Provide the (x, y) coordinate of the cell's center where the given text is located.  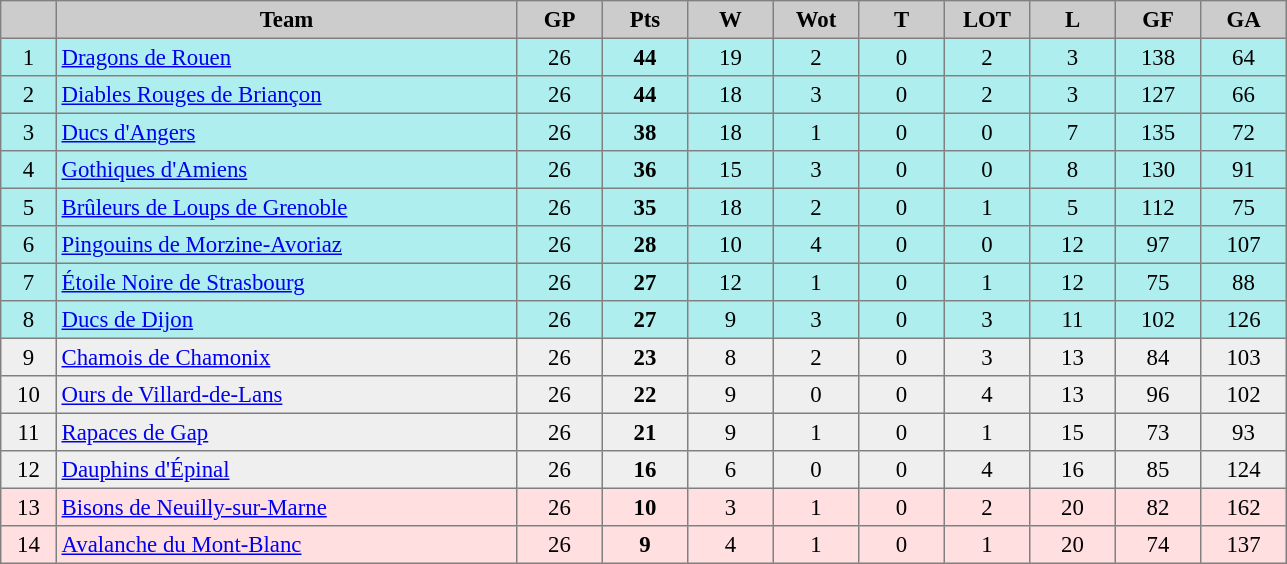
97 (1158, 245)
Chamois de Chamonix (286, 357)
162 (1244, 507)
127 (1158, 95)
W (731, 20)
38 (645, 132)
138 (1158, 57)
28 (645, 245)
22 (645, 395)
Rapaces de Gap (286, 432)
Étoile Noire de Strasbourg (286, 282)
88 (1244, 282)
137 (1244, 545)
14 (29, 545)
Ducs d'Angers (286, 132)
19 (731, 57)
Avalanche du Mont-Blanc (286, 545)
124 (1244, 470)
L (1073, 20)
GP (560, 20)
64 (1244, 57)
74 (1158, 545)
35 (645, 207)
36 (645, 170)
66 (1244, 95)
Brûleurs de Loups de Grenoble (286, 207)
Team (286, 20)
84 (1158, 357)
GF (1158, 20)
130 (1158, 170)
Dauphins d'Épinal (286, 470)
Gothiques d'Amiens (286, 170)
Ducs de Dijon (286, 320)
103 (1244, 357)
Bisons de Neuilly-sur-Marne (286, 507)
Dragons de Rouen (286, 57)
Pingouins de Morzine-Avoriaz (286, 245)
82 (1158, 507)
96 (1158, 395)
135 (1158, 132)
91 (1244, 170)
72 (1244, 132)
126 (1244, 320)
85 (1158, 470)
LOT (987, 20)
23 (645, 357)
Ours de Villard-de-Lans (286, 395)
73 (1158, 432)
Wot (816, 20)
T (902, 20)
21 (645, 432)
Diables Rouges de Briançon (286, 95)
112 (1158, 207)
93 (1244, 432)
107 (1244, 245)
GA (1244, 20)
Pts (645, 20)
